For the text-containing cell, return its midpoint in (x, y) coordinate format. 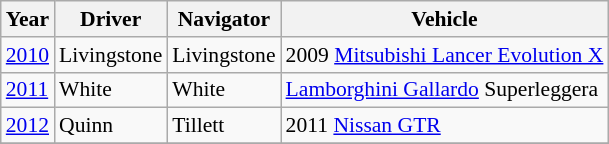
2011 (28, 90)
Vehicle (445, 19)
2009 Mitsubishi Lancer Evolution X (445, 55)
2011 Nissan GTR (445, 126)
Tillett (224, 126)
Lamborghini Gallardo Superleggera (445, 90)
Year (28, 19)
Driver (110, 19)
Quinn (110, 126)
2012 (28, 126)
2010 (28, 55)
Navigator (224, 19)
